Scan for the cell matching the given text and deliver its (X, Y) coordinate at center. 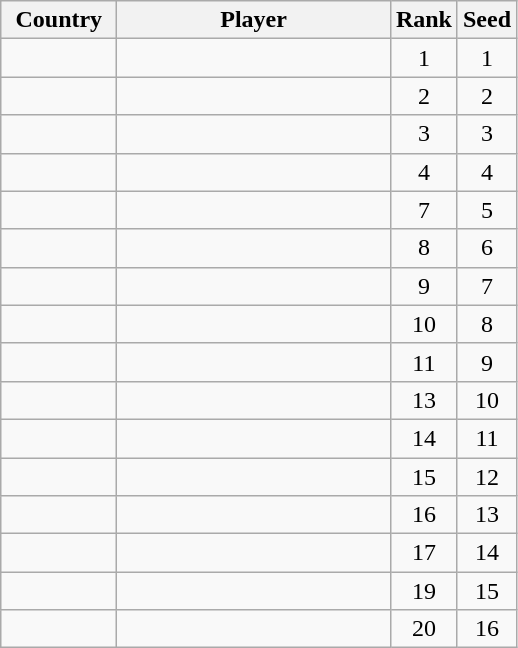
19 (424, 591)
20 (424, 629)
17 (424, 553)
Seed (486, 20)
Country (59, 20)
6 (486, 248)
12 (486, 477)
Player (254, 20)
Rank (424, 20)
5 (486, 210)
